Return the [X, Y] coordinate for the center point of the cell that contains the specified text.  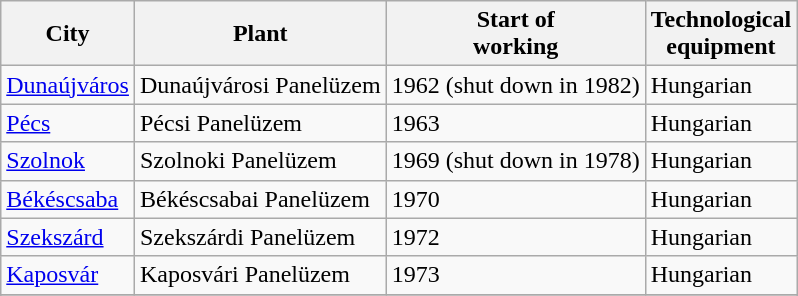
1963 [516, 123]
Technological equipment [721, 34]
Szolnoki Panelüzem [260, 161]
City [68, 34]
Békéscsaba [68, 199]
Szolnok [68, 161]
1970 [516, 199]
Szekszárd [68, 237]
Kaposvári Panelüzem [260, 275]
1972 [516, 237]
Plant [260, 34]
Dunaújváros [68, 85]
Start of working [516, 34]
Pécs [68, 123]
Békéscsabai Panelüzem [260, 199]
Kaposvár [68, 275]
Pécsi Panelüzem [260, 123]
1969 (shut down in 1978) [516, 161]
1973 [516, 275]
1962 (shut down in 1982) [516, 85]
Szekszárdi Panelüzem [260, 237]
Dunaújvárosi Panelüzem [260, 85]
